Output the (x, y) coordinate of the center of the cell containing the given text.  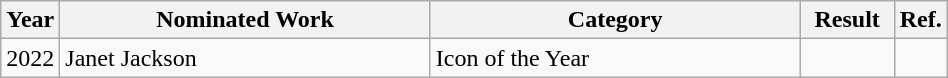
Janet Jackson (245, 58)
Icon of the Year (615, 58)
Category (615, 20)
Year (30, 20)
2022 (30, 58)
Nominated Work (245, 20)
Result (847, 20)
Ref. (920, 20)
